Provide the [X, Y] coordinate of the cell's center where the given text is located.  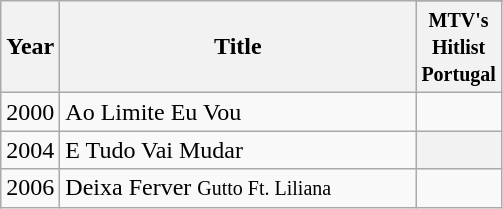
E Tudo Vai Mudar [238, 150]
MTV's Hitlist Portugal [458, 47]
2006 [30, 188]
2000 [30, 112]
2004 [30, 150]
Year [30, 47]
Ao Limite Eu Vou [238, 112]
Title [238, 47]
Deixa Ferver Gutto Ft. Liliana [238, 188]
